Locate the cell with the specified text and output its (x, y) center coordinate. 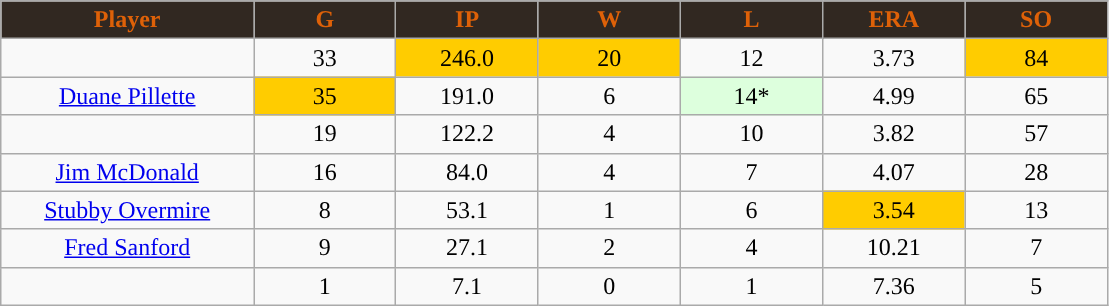
4.07 (894, 172)
4.99 (894, 96)
122.2 (467, 134)
IP (467, 20)
246.0 (467, 58)
3.82 (894, 134)
13 (1036, 210)
L (751, 20)
8 (325, 210)
2 (609, 248)
20 (609, 58)
Fred Sanford (128, 248)
Player (128, 20)
28 (1036, 172)
16 (325, 172)
7.36 (894, 286)
Stubby Overmire (128, 210)
12 (751, 58)
84.0 (467, 172)
5 (1036, 286)
3.54 (894, 210)
35 (325, 96)
84 (1036, 58)
19 (325, 134)
33 (325, 58)
53.1 (467, 210)
14* (751, 96)
7.1 (467, 286)
Jim McDonald (128, 172)
9 (325, 248)
G (325, 20)
191.0 (467, 96)
Duane Pillette (128, 96)
3.73 (894, 58)
27.1 (467, 248)
0 (609, 286)
ERA (894, 20)
10.21 (894, 248)
57 (1036, 134)
SO (1036, 20)
10 (751, 134)
W (609, 20)
65 (1036, 96)
